Search for the cell housing the specified text and yield its [X, Y] center coordinate. 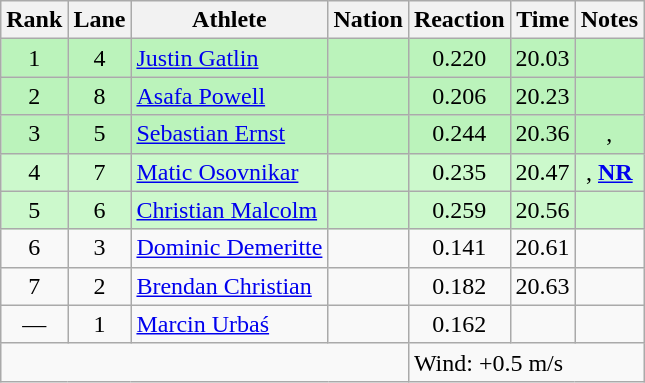
20.36 [542, 134]
Matic Osovnikar [230, 172]
, [609, 134]
0.235 [459, 172]
Reaction [459, 20]
20.56 [542, 210]
Wind: +0.5 m/s [526, 362]
0.220 [459, 58]
Lane [100, 20]
Nation [368, 20]
0.206 [459, 96]
Sebastian Ernst [230, 134]
20.47 [542, 172]
0.162 [459, 324]
Asafa Powell [230, 96]
Athlete [230, 20]
Rank [34, 20]
Marcin Urbaś [230, 324]
Notes [609, 20]
20.61 [542, 248]
Christian Malcolm [230, 210]
0.244 [459, 134]
0.259 [459, 210]
Justin Gatlin [230, 58]
Brendan Christian [230, 286]
Time [542, 20]
20.03 [542, 58]
— [34, 324]
0.141 [459, 248]
8 [100, 96]
, NR [609, 172]
0.182 [459, 286]
Dominic Demeritte [230, 248]
20.63 [542, 286]
20.23 [542, 96]
